Find where the given text appears and provide that cell's center as (X, Y) coordinate. 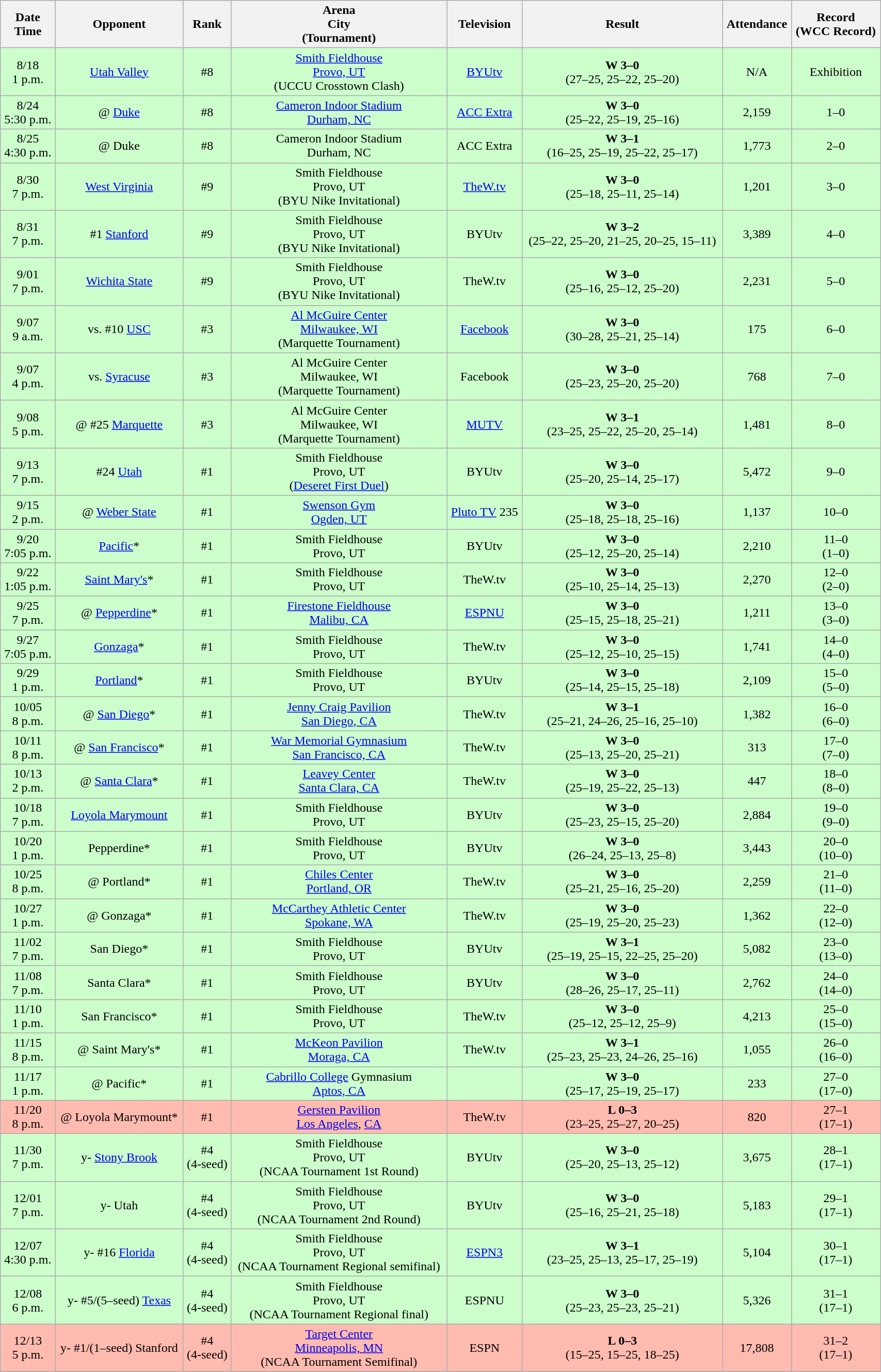
768 (757, 376)
Portland* (119, 681)
26–0(16–0) (836, 1049)
31–1(17–1) (836, 1300)
1,055 (757, 1049)
12/017 p.m. (28, 1205)
2,159 (757, 113)
16–0(6–0) (836, 714)
W 3–1(25–23, 25–23, 24–26, 25–16) (622, 1049)
2,259 (757, 882)
175 (757, 329)
McCarthey Athletic CenterSpokane, WA (339, 915)
9/152 p.m. (28, 512)
Santa Clara* (119, 982)
14–0(4–0) (836, 646)
San Diego* (119, 949)
8/317 p.m. (28, 234)
@ Pacific* (119, 1083)
29–1(17–1) (836, 1205)
11/208 p.m. (28, 1117)
Exhibition (836, 72)
Pepperdine* (119, 848)
1–0 (836, 113)
W 3–0(25–23, 25–20, 25–20) (622, 376)
DateTime (28, 24)
y- #5/(5–seed) Texas (119, 1300)
12–0(2–0) (836, 579)
Gersten PavilionLos Angeles, CA (339, 1117)
McKeon PavilionMoraga, CA (339, 1049)
Smith FieldhouseProvo, UT(NCAA Tournament Regional semifinal) (339, 1253)
W 3–0(25–13, 25–20, 25–21) (622, 748)
9/085 p.m. (28, 424)
11/171 p.m. (28, 1083)
4,213 (757, 1016)
vs. #10 USC (119, 329)
Smith FieldhouseProvo, UT(UCCU Crosstown Clash) (339, 72)
5–0 (836, 281)
W 3–0(26–24, 25–13, 25–8) (622, 848)
Pacific* (119, 545)
9–0 (836, 471)
10/271 p.m. (28, 915)
@ San Francisco* (119, 748)
9/291 p.m. (28, 681)
27–1(17–1) (836, 1117)
vs. Syracuse (119, 376)
1,362 (757, 915)
y- Utah (119, 1205)
25–0(15–0) (836, 1016)
11/158 p.m. (28, 1049)
Chiles CenterPortland, OR (339, 882)
11/027 p.m. (28, 949)
8/181 p.m. (28, 72)
12/074:30 p.m. (28, 1253)
2,762 (757, 982)
2,210 (757, 545)
@ Gonzaga* (119, 915)
Jenny Craig PavilionSan Diego, CA (339, 714)
10/132 p.m. (28, 781)
Cabrillo College GymnasiumAptos, CA (339, 1083)
3–0 (836, 186)
17,808 (757, 1348)
W 3–0(25–20, 25–13, 25–12) (622, 1158)
W 3–0(25–16, 25–21, 25–18) (622, 1205)
@ Weber State (119, 512)
@ Loyola Marymount* (119, 1117)
3,389 (757, 234)
28–1(17–1) (836, 1158)
Rank (207, 24)
Gonzaga* (119, 646)
233 (757, 1083)
9/221:05 p.m. (28, 579)
ESPN (485, 1348)
5,082 (757, 949)
W 3–0(25–21, 25–16, 25–20) (622, 882)
22–0(12–0) (836, 915)
10/118 p.m. (28, 748)
Target CenterMinneapolis, MN(NCAA Tournament Semifinal) (339, 1348)
4–0 (836, 234)
2,270 (757, 579)
W 3–0(25–20, 25–14, 25–17) (622, 471)
9/257 p.m. (28, 613)
L 0–3(15–25, 15–25, 18–25) (622, 1348)
Attendance (757, 24)
1,211 (757, 613)
Smith FieldhouseProvo, UT(NCAA Tournament 1st Round) (339, 1158)
@ San Diego* (119, 714)
10–0 (836, 512)
Record(WCC Record) (836, 24)
Utah Valley (119, 72)
15–0(5–0) (836, 681)
W 3–1(25–19, 25–15, 22–25, 25–20) (622, 949)
2,884 (757, 815)
Wichita State (119, 281)
2–0 (836, 146)
23–0(13–0) (836, 949)
#24 Utah (119, 471)
9/207:05 p.m. (28, 545)
2,109 (757, 681)
W 3–0(25–23, 25–15, 25–20) (622, 815)
L 0–3(23–25, 25–27, 20–25) (622, 1117)
Leavey CenterSanta Clara, CA (339, 781)
W 3–0(25–15, 25–18, 25–21) (622, 613)
10/187 p.m. (28, 815)
24–0(14–0) (836, 982)
Saint Mary's* (119, 579)
7–0 (836, 376)
MUTV (485, 424)
W 3–1(16–25, 25–19, 25–22, 25–17) (622, 146)
Smith FieldhouseProvo, UT(Deseret First Duel) (339, 471)
W 3–0(25–17, 25–19, 25–17) (622, 1083)
y- #1/(1–seed) Stanford (119, 1348)
W 3–0(25–12, 25–20, 25–14) (622, 545)
12/135 p.m. (28, 1348)
Smith FieldhouseProvo, UT(NCAA Tournament 2nd Round) (339, 1205)
6–0 (836, 329)
10/058 p.m. (28, 714)
W 3–0(30–28, 25–21, 25–14) (622, 329)
San Francisco* (119, 1016)
@ Pepperdine* (119, 613)
W 3–0(25–12, 25–12, 25–9) (622, 1016)
W 3–0(25–19, 25–20, 25–23) (622, 915)
8/254:30 p.m. (28, 146)
313 (757, 748)
18–0(8–0) (836, 781)
y- Stony Brook (119, 1158)
2,231 (757, 281)
447 (757, 781)
3,675 (757, 1158)
5,104 (757, 1253)
10/258 p.m. (28, 882)
W 3–2(25–22, 25–20, 21–25, 20–25, 15–11) (622, 234)
9/277:05 p.m. (28, 646)
11/101 p.m. (28, 1016)
9/137 p.m. (28, 471)
West Virginia (119, 186)
Firestone FieldhouseMalibu, CA (339, 613)
5,472 (757, 471)
W 3–0(25–19, 25–22, 25–13) (622, 781)
Result (622, 24)
11/087 p.m. (28, 982)
8/245:30 p.m. (28, 113)
11/307 p.m. (28, 1158)
W 3–0(25–23, 25–23, 25–21) (622, 1300)
Smith FieldhouseProvo, UT(NCAA Tournament Regional final) (339, 1300)
11–0(1–0) (836, 545)
W 3–0(25–22, 25–19, 25–16) (622, 113)
3,443 (757, 848)
@ #25 Marquette (119, 424)
27–0(17–0) (836, 1083)
N/A (757, 72)
9/079 a.m. (28, 329)
8/307 p.m. (28, 186)
W 3–0(25–18, 25–18, 25–16) (622, 512)
12/086 p.m. (28, 1300)
W 3–1(23–25, 25–22, 25–20, 25–14) (622, 424)
31–2(17–1) (836, 1348)
1,137 (757, 512)
1,382 (757, 714)
8–0 (836, 424)
@ Portland* (119, 882)
W 3–0(27–25, 25–22, 25–20) (622, 72)
5,183 (757, 1205)
W 3–0(25–14, 25–15, 25–18) (622, 681)
9/017 p.m. (28, 281)
10/201 p.m. (28, 848)
W 3–0(28–26, 25–17, 25–11) (622, 982)
W 3–0(25–12, 25–10, 25–15) (622, 646)
W 3–0(25–10, 25–14, 25–13) (622, 579)
W 3–1(25–21, 24–26, 25–16, 25–10) (622, 714)
5,326 (757, 1300)
Pluto TV 235 (485, 512)
17–0(7–0) (836, 748)
1,201 (757, 186)
Swenson GymOgden, UT (339, 512)
Opponent (119, 24)
W 3–0(25–16, 25–12, 25–20) (622, 281)
War Memorial GymnasiumSan Francisco, CA (339, 748)
13–0(3–0) (836, 613)
W 3–1(23–25, 25–13, 25–17, 25–19) (622, 1253)
20–0(10–0) (836, 848)
y- #16 Florida (119, 1253)
9/074 p.m. (28, 376)
30–1(17–1) (836, 1253)
Loyola Marymount (119, 815)
@ Santa Clara* (119, 781)
#1 Stanford (119, 234)
ArenaCity(Tournament) (339, 24)
820 (757, 1117)
1,481 (757, 424)
@ Saint Mary's* (119, 1049)
19–0(9–0) (836, 815)
Television (485, 24)
21–0(11–0) (836, 882)
W 3–0(25–18, 25–11, 25–14) (622, 186)
1,741 (757, 646)
ESPN3 (485, 1253)
1,773 (757, 146)
